Output the [X, Y] coordinate of the center of the cell containing the given text.  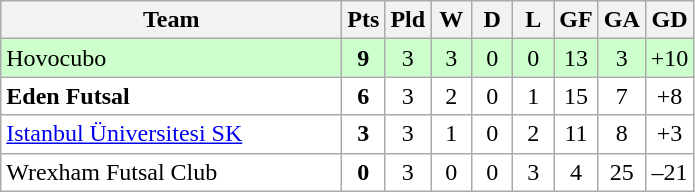
15 [576, 96]
7 [622, 96]
Hovocubo [172, 58]
+8 [670, 96]
6 [364, 96]
D [492, 20]
W [452, 20]
L [534, 20]
Pts [364, 20]
–21 [670, 172]
11 [576, 134]
GA [622, 20]
4 [576, 172]
Pld [408, 20]
GD [670, 20]
+10 [670, 58]
Istanbul Üniversitesi SK [172, 134]
13 [576, 58]
GF [576, 20]
+3 [670, 134]
Team [172, 20]
Eden Futsal [172, 96]
9 [364, 58]
Wrexham Futsal Club [172, 172]
25 [622, 172]
8 [622, 134]
